Find where the given text appears and provide that cell's center as (X, Y) coordinate. 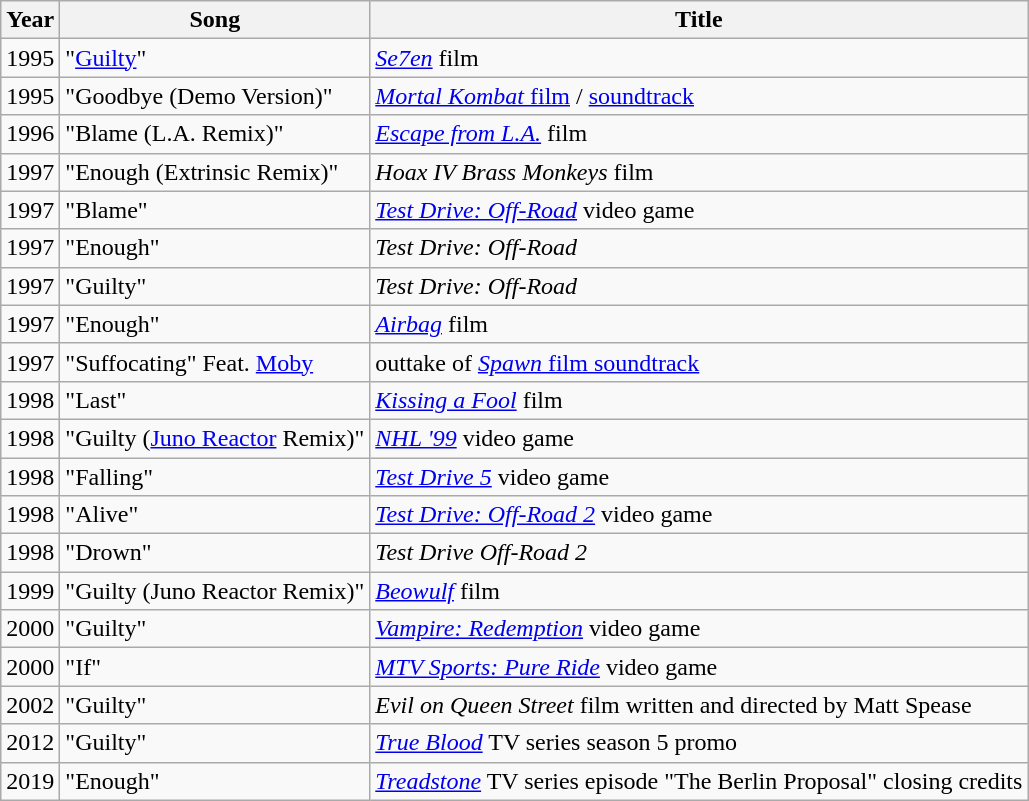
Vampire: Redemption video game (699, 629)
Title (699, 20)
Test Drive 5 video game (699, 477)
Kissing a Fool film (699, 400)
NHL '99 video game (699, 438)
Test Drive Off-Road 2 (699, 553)
"Falling" (215, 477)
Mortal Kombat film / soundtrack (699, 96)
"If" (215, 667)
"Drown" (215, 553)
outtake of Spawn film soundtrack (699, 362)
2019 (30, 781)
Escape from L.A. film (699, 134)
Beowulf film (699, 591)
Year (30, 20)
True Blood TV series season 5 promo (699, 743)
Test Drive: Off-Road video game (699, 210)
Evil on Queen Street film written and directed by Matt Spease (699, 705)
"Enough (Extrinsic Remix)" (215, 172)
"Last" (215, 400)
"Suffocating" Feat. Moby (215, 362)
"Goodbye (Demo Version)" (215, 96)
2012 (30, 743)
"Blame" (215, 210)
MTV Sports: Pure Ride video game (699, 667)
1996 (30, 134)
"Alive" (215, 515)
1999 (30, 591)
Song (215, 20)
Hoax IV Brass Monkeys film (699, 172)
Airbag film (699, 324)
"Blame (L.A. Remix)" (215, 134)
Se7en film (699, 58)
Test Drive: Off-Road 2 video game (699, 515)
Treadstone TV series episode "The Berlin Proposal" closing credits (699, 781)
2002 (30, 705)
